Detect which cell encompasses the target text, then output its (X, Y) center coordinate. 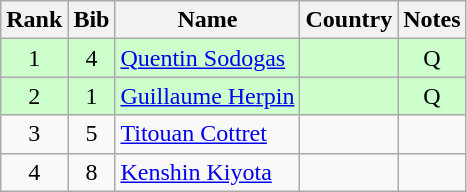
Quentin Sodogas (208, 58)
5 (92, 134)
Country (349, 20)
8 (92, 172)
Kenshin Kiyota (208, 172)
Guillaume Herpin (208, 96)
Name (208, 20)
Titouan Cottret (208, 134)
Bib (92, 20)
Notes (432, 20)
3 (34, 134)
Rank (34, 20)
2 (34, 96)
